Pinpoint the cell where the given text exists, returning its (x, y) midpoint coordinate. 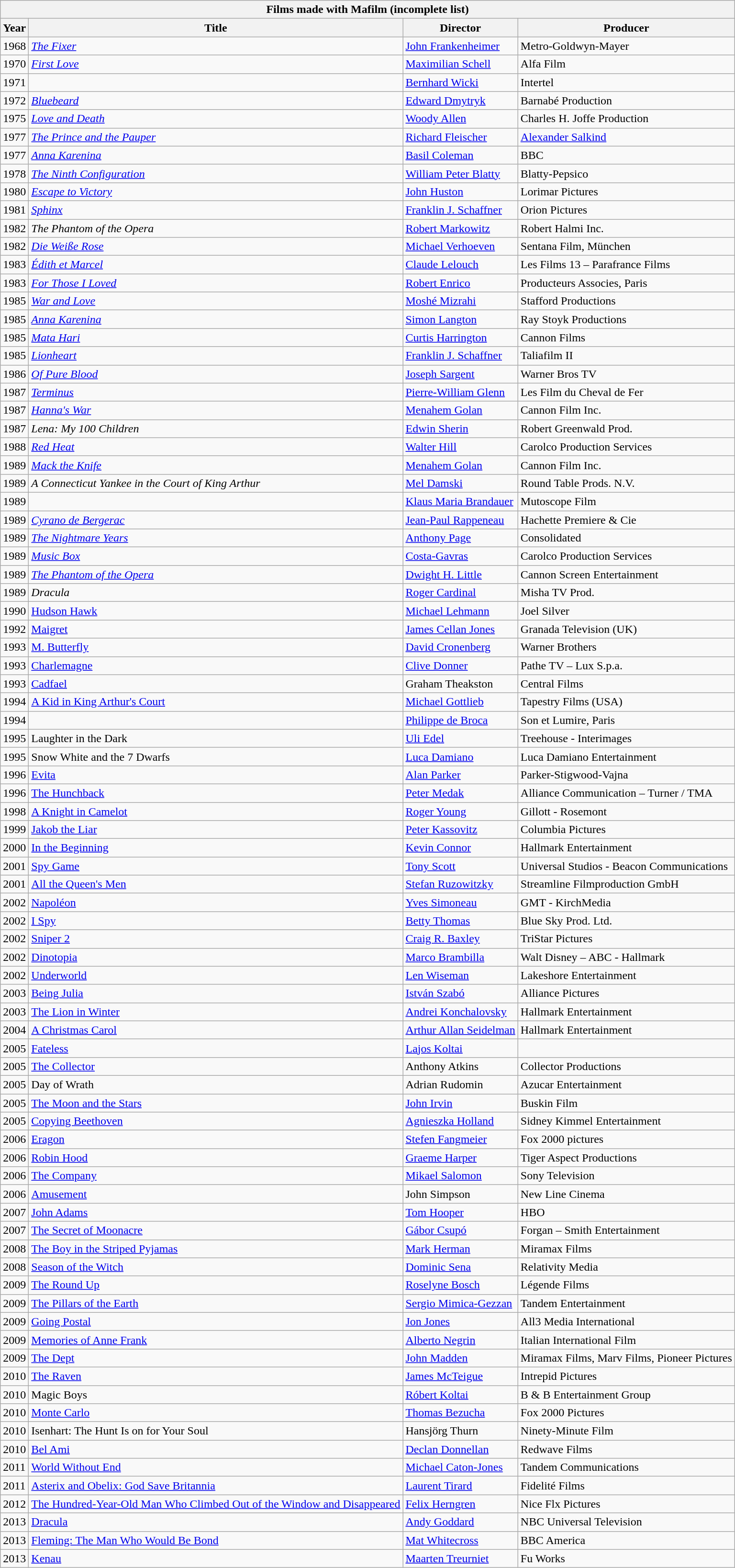
The Dept (216, 1358)
Laurent Tirard (460, 1486)
Columbia Pictures (626, 830)
Love and Death (216, 119)
Sentana Film, München (626, 247)
Craig R. Baxley (460, 939)
1981 (14, 210)
Azucar Entertainment (626, 1084)
The Hundred-Year-Old Man Who Climbed Out of the Window and Disappeared (216, 1504)
Hudson Hawk (216, 611)
A Knight in Camelot (216, 812)
Fox 2000 Pictures (626, 1413)
I Spy (216, 921)
Walt Disney – ABC - Hallmark (626, 957)
Luca Damiano Entertainment (626, 756)
1968 (14, 46)
Producteurs Associes, Paris (626, 283)
Director (460, 28)
Sony Television (626, 1176)
2000 (14, 848)
Adrian Rudomin (460, 1084)
Redwave Films (626, 1449)
Gábor Csupó (460, 1230)
Terminus (216, 392)
Year (14, 28)
Fu Works (626, 1558)
Snow White and the 7 Dwarfs (216, 756)
Treehouse - Interimages (626, 738)
Ray Stoyk Productions (626, 319)
Taliafilm II (626, 356)
Parker-Stigwood-Vajna (626, 775)
Stafford Productions (626, 301)
Fox 2000 pictures (626, 1139)
A Christmas Carol (216, 1030)
The Collector (216, 1066)
1970 (14, 64)
Robert Enrico (460, 283)
James McTeigue (460, 1376)
Tiger Aspect Productions (626, 1158)
Miramax Films (626, 1249)
Fateless (216, 1048)
The Moon and the Stars (216, 1103)
Tandem Communications (626, 1467)
Bernhard Wicki (460, 82)
Robert Markowitz (460, 228)
Anthony Atkins (460, 1066)
Spy Game (216, 866)
1992 (14, 629)
Tandem Entertainment (626, 1303)
Edward Dmytryk (460, 101)
Charlemagne (216, 666)
M. Butterfly (216, 647)
New Line Cinema (626, 1194)
Clive Donner (460, 666)
Walter Hill (460, 447)
Producer (626, 28)
John Frankenheimer (460, 46)
Die Weiße Rose (216, 247)
1972 (14, 101)
1986 (14, 374)
Mat Whitecross (460, 1540)
Moshé Mizrahi (460, 301)
The Lion in Winter (216, 1012)
Season of the Witch (216, 1267)
Les Films 13 – Parafrance Films (626, 265)
1988 (14, 447)
Consolidated (626, 538)
John Adams (216, 1212)
Marco Brambilla (460, 957)
In the Beginning (216, 848)
Music Box (216, 556)
Agnieszka Holland (460, 1121)
Alberto Negrin (460, 1340)
Misha TV Prod. (626, 593)
Tapestry Films (USA) (626, 702)
Sniper 2 (216, 939)
Pathe TV – Lux S.p.a. (626, 666)
Mikael Salomon (460, 1176)
Films made with Mafilm (incomplete list) (367, 10)
Gillott - Rosemont (626, 812)
The Ninth Configuration (216, 173)
Dominic Sena (460, 1267)
Robert Halmi Inc. (626, 228)
Underworld (216, 975)
Collector Productions (626, 1066)
Streamline Filmproduction GmbH (626, 884)
Dinotopia (216, 957)
2004 (14, 1030)
Monte Carlo (216, 1413)
The Round Up (216, 1285)
The Raven (216, 1376)
NBC Universal Television (626, 1522)
Title (216, 28)
Memories of Anne Frank (216, 1340)
Roger Cardinal (460, 593)
Asterix and Obelix: God Save Britannia (216, 1486)
Costa-Gavras (460, 556)
Mel Damski (460, 483)
David Cronenberg (460, 647)
Declan Donnellan (460, 1449)
Metro-Goldwyn-Mayer (626, 46)
Escape to Victory (216, 192)
Roger Young (460, 812)
Forgan – Smith Entertainment (626, 1230)
Peter Medak (460, 793)
Fleming: The Man Who Would Be Bond (216, 1540)
1998 (14, 812)
Relativity Media (626, 1267)
All the Queen's Men (216, 884)
Maximilian Schell (460, 64)
Cadfael (216, 684)
Tom Hooper (460, 1212)
First Love (216, 64)
Alexander Salkind (626, 137)
Simon Langton (460, 319)
Andy Goddard (460, 1522)
2012 (14, 1504)
Universal Studios - Beacon Communications (626, 866)
Warner Brothers (626, 647)
Hachette Premiere & Cie (626, 519)
Andrei Konchalovsky (460, 1012)
B & B Entertainment Group (626, 1395)
Going Postal (216, 1321)
Lena: My 100 Children (216, 429)
BBC (626, 155)
Graeme Harper (460, 1158)
The Pillars of the Earth (216, 1303)
Blue Sky Prod. Ltd. (626, 921)
Joseph Sargent (460, 374)
Michael Gottlieb (460, 702)
1980 (14, 192)
Warner Bros TV (626, 374)
James Cellan Jones (460, 629)
Luca Damiano (460, 756)
The Hunchback (216, 793)
Uli Edel (460, 738)
Granada Television (UK) (626, 629)
Yves Simoneau (460, 902)
Barnabé Production (626, 101)
Edwin Sherin (460, 429)
Peter Kassovitz (460, 830)
Mutoscope Film (626, 501)
Richard Fleischer (460, 137)
Hansjörg Thurn (460, 1431)
The Boy in the Striped Pyjamas (216, 1249)
BBC America (626, 1540)
Miramax Films, Marv Films, Pioneer Pictures (626, 1358)
TriStar Pictures (626, 939)
Buskin Film (626, 1103)
Michael Caton-Jones (460, 1467)
Jon Jones (460, 1321)
Pierre-William Glenn (460, 392)
Stefen Fangmeier (460, 1139)
Copying Beethoven (216, 1121)
Sergio Mimica-Gezzan (460, 1303)
Eragon (216, 1139)
Intertel (626, 82)
Bluebeard (216, 101)
Round Table Prods. N.V. (626, 483)
Alan Parker (460, 775)
1999 (14, 830)
Evita (216, 775)
A Connecticut Yankee in the Court of King Arthur (216, 483)
Central Films (626, 684)
Italian International Film (626, 1340)
The Company (216, 1176)
Alliance Pictures (626, 993)
The Secret of Moonacre (216, 1230)
Michael Verhoeven (460, 247)
1975 (14, 119)
1978 (14, 173)
All3 Media International (626, 1321)
Woody Allen (460, 119)
Nice Flx Pictures (626, 1504)
Arthur Allan Seidelman (460, 1030)
Róbert Koltai (460, 1395)
Alfa Film (626, 64)
Jean-Paul Rappeneau (460, 519)
World Without End (216, 1467)
Amusement (216, 1194)
The Prince and the Pauper (216, 137)
Ninety-Minute Film (626, 1431)
Mark Herman (460, 1249)
1971 (14, 82)
A Kid in King Arthur's Court (216, 702)
Bel Ami (216, 1449)
John Madden (460, 1358)
Charles H. Joffe Production (626, 119)
Robin Hood (216, 1158)
Thomas Bezucha (460, 1413)
Dwight H. Little (460, 575)
Roselyne Bosch (460, 1285)
Orion Pictures (626, 210)
Lajos Koltai (460, 1048)
Maigret (216, 629)
Maarten Treurniet (460, 1558)
Son et Lumire, Paris (626, 720)
Len Wiseman (460, 975)
Graham Theakston (460, 684)
Philippe de Broca (460, 720)
Alliance Communication – Turner / TMA (626, 793)
Lakeshore Entertainment (626, 975)
Hanna's War (216, 410)
Napoléon (216, 902)
Being Julia (216, 993)
Mata Hari (216, 338)
Cannon Screen Entertainment (626, 575)
Anthony Page (460, 538)
Tony Scott (460, 866)
Michael Lehmann (460, 611)
Stefan Ruzowitzky (460, 884)
Légende Films (626, 1285)
Cyrano de Bergerac (216, 519)
Les Film du Cheval de Fer (626, 392)
The Nightmare Years (216, 538)
The Fixer (216, 46)
John Simpson (460, 1194)
Red Heat (216, 447)
Curtis Harrington (460, 338)
War and Love (216, 301)
Jakob the Liar (216, 830)
Claude Lelouch (460, 265)
Day of Wrath (216, 1084)
Laughter in the Dark (216, 738)
Lionheart (216, 356)
Basil Coleman (460, 155)
Magic Boys (216, 1395)
Sphinx (216, 210)
Cannon Films (626, 338)
John Huston (460, 192)
Robert Greenwald Prod. (626, 429)
Of Pure Blood (216, 374)
Mack the Knife (216, 465)
GMT - KirchMedia (626, 902)
Kenau (216, 1558)
Blatty-Pepsico (626, 173)
Klaus Maria Brandauer (460, 501)
Joel Silver (626, 611)
William Peter Blatty (460, 173)
Betty Thomas (460, 921)
Felix Herngren (460, 1504)
Lorimar Pictures (626, 192)
Fidelité Films (626, 1486)
Sidney Kimmel Entertainment (626, 1121)
Édith et Marcel (216, 265)
1990 (14, 611)
John Irvin (460, 1103)
Kevin Connor (460, 848)
Intrepid Pictures (626, 1376)
István Szabó (460, 993)
HBO (626, 1212)
Isenhart: The Hunt Is on for Your Soul (216, 1431)
For Those I Loved (216, 283)
